From the cell containing the given text, extract its center point as [x, y] coordinate. 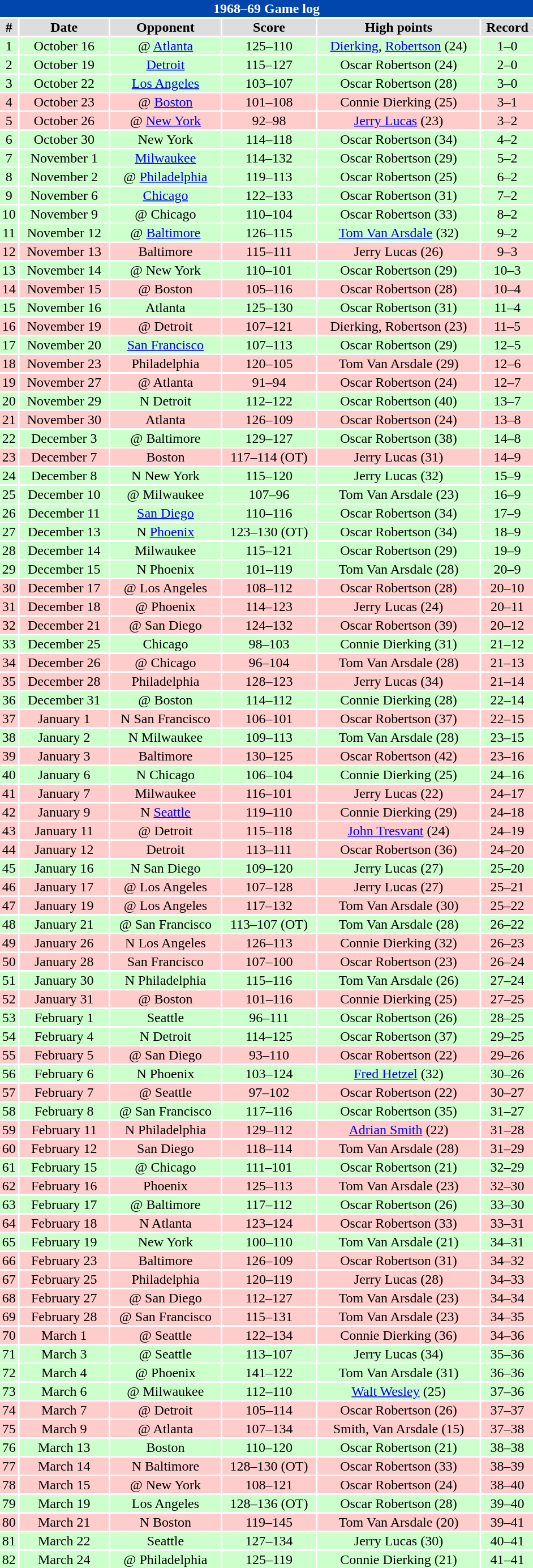
Connie Dierking (28) [398, 700]
N Chicago [165, 775]
107–121 [269, 326]
98–103 [269, 644]
December 15 [65, 569]
October 23 [65, 102]
39 [9, 756]
February 18 [65, 1223]
November 9 [65, 214]
29–26 [507, 1055]
113–107 [269, 1354]
Fred Hetzel (32) [398, 1074]
128–136 (OT) [269, 1503]
9 [9, 195]
38 [9, 737]
57 [9, 1092]
Tom Van Arsdale (29) [398, 364]
February 28 [65, 1317]
37–36 [507, 1391]
November 27 [65, 382]
Oscar Robertson (35) [398, 1111]
110–101 [269, 270]
41 [9, 793]
November 23 [65, 364]
117–132 [269, 905]
130–125 [269, 756]
December 14 [65, 550]
108–121 [269, 1485]
101–108 [269, 102]
30–26 [507, 1074]
19–9 [507, 550]
113–107 (OT) [269, 924]
Oscar Robertson (38) [398, 438]
December 25 [65, 644]
John Tresvant (24) [398, 831]
14–9 [507, 457]
97–102 [269, 1092]
68 [9, 1298]
77 [9, 1466]
35 [9, 681]
32–29 [507, 1167]
16 [9, 326]
106–104 [269, 775]
February 6 [65, 1074]
110–104 [269, 214]
62 [9, 1186]
25–21 [507, 887]
N Baltimore [165, 1466]
129–112 [269, 1130]
6–2 [507, 177]
Jerry Lucas (26) [398, 251]
24–16 [507, 775]
October 26 [65, 121]
Jerry Lucas (24) [398, 606]
February 7 [65, 1092]
15–9 [507, 476]
14 [9, 289]
117–114 (OT) [269, 457]
34–32 [507, 1261]
27–24 [507, 980]
42 [9, 812]
26–23 [507, 943]
115–127 [269, 65]
115–111 [269, 251]
February 1 [65, 1018]
128–123 [269, 681]
103–107 [269, 83]
34–36 [507, 1335]
February 17 [65, 1204]
59 [9, 1130]
10–3 [507, 270]
4–2 [507, 139]
26–22 [507, 924]
January 3 [65, 756]
107–100 [269, 962]
January 2 [65, 737]
1 [9, 46]
N Seattle [165, 812]
January 31 [65, 999]
1968–69 Game log [266, 8]
Walt Wesley (25) [398, 1391]
March 7 [65, 1410]
March 6 [65, 1391]
33 [9, 644]
12 [9, 251]
114–125 [269, 1036]
February 11 [65, 1130]
56 [9, 1074]
28 [9, 550]
2 [9, 65]
28–25 [507, 1018]
3–0 [507, 83]
112–127 [269, 1298]
125–113 [269, 1186]
December 28 [65, 681]
141–122 [269, 1373]
Oscar Robertson (40) [398, 401]
Jerry Lucas (30) [398, 1541]
55 [9, 1055]
Jerry Lucas (32) [398, 476]
127–134 [269, 1541]
January 19 [65, 905]
53 [9, 1018]
13–7 [507, 401]
7 [9, 158]
69 [9, 1317]
52 [9, 999]
February 5 [65, 1055]
36–36 [507, 1373]
January 11 [65, 831]
36 [9, 700]
February 15 [65, 1167]
16–9 [507, 494]
Connie Dierking (32) [398, 943]
15 [9, 307]
125–110 [269, 46]
120–119 [269, 1279]
48 [9, 924]
N Los Angeles [165, 943]
31–29 [507, 1148]
November 20 [65, 345]
41–41 [507, 1560]
116–101 [269, 793]
49 [9, 943]
39–40 [507, 1503]
5–2 [507, 158]
9–3 [507, 251]
20 [9, 401]
Connie Dierking (36) [398, 1335]
115–116 [269, 980]
8 [9, 177]
6 [9, 139]
101–119 [269, 569]
Oscar Robertson (36) [398, 849]
February 19 [65, 1242]
9–2 [507, 233]
34 [9, 663]
128–130 (OT) [269, 1466]
30 [9, 588]
24–18 [507, 812]
12–5 [507, 345]
Record [507, 27]
December 17 [65, 588]
34–33 [507, 1279]
N Milwaukee [165, 737]
January 7 [65, 793]
Connie Dierking (21) [398, 1560]
91–94 [269, 382]
February 25 [65, 1279]
75 [9, 1429]
115–118 [269, 831]
122–134 [269, 1335]
March 21 [65, 1522]
21–14 [507, 681]
40–41 [507, 1541]
December 3 [65, 438]
72 [9, 1373]
64 [9, 1223]
122–133 [269, 195]
125–130 [269, 307]
123–130 (OT) [269, 532]
24–19 [507, 831]
124–132 [269, 625]
8–2 [507, 214]
32–30 [507, 1186]
4 [9, 102]
February 4 [65, 1036]
31 [9, 606]
December 7 [65, 457]
November 29 [65, 401]
30–27 [507, 1092]
18 [9, 364]
3 [9, 83]
Oscar Robertson (39) [398, 625]
43 [9, 831]
November 16 [65, 307]
60 [9, 1148]
34–34 [507, 1298]
March 13 [65, 1447]
38–39 [507, 1466]
114–118 [269, 139]
79 [9, 1503]
Oscar Robertson (25) [398, 177]
March 4 [65, 1373]
37 [9, 719]
29 [9, 569]
76 [9, 1447]
N San Diego [165, 868]
Dierking, Robertson (23) [398, 326]
March 22 [65, 1541]
125–119 [269, 1560]
December 18 [65, 606]
126–113 [269, 943]
32 [9, 625]
November 15 [65, 289]
December 13 [65, 532]
33–31 [507, 1223]
119–145 [269, 1522]
20–9 [507, 569]
101–116 [269, 999]
126–115 [269, 233]
63 [9, 1204]
Score [269, 27]
93–110 [269, 1055]
N Atlanta [165, 1223]
23 [9, 457]
Tom Van Arsdale (26) [398, 980]
Tom Van Arsdale (20) [398, 1522]
123–124 [269, 1223]
119–110 [269, 812]
110–120 [269, 1447]
Date [65, 27]
38–38 [507, 1447]
106–101 [269, 719]
10 [9, 214]
80 [9, 1522]
109–113 [269, 737]
31–28 [507, 1130]
Adrian Smith (22) [398, 1130]
51 [9, 980]
High points [398, 27]
March 14 [65, 1466]
65 [9, 1242]
December 21 [65, 625]
113–111 [269, 849]
November 30 [65, 420]
73 [9, 1391]
March 9 [65, 1429]
74 [9, 1410]
17–9 [507, 513]
Tom Van Arsdale (31) [398, 1373]
3–1 [507, 102]
20–11 [507, 606]
December 8 [65, 476]
January 30 [65, 980]
22–14 [507, 700]
3–2 [507, 121]
120–105 [269, 364]
54 [9, 1036]
105–114 [269, 1410]
Oscar Robertson (23) [398, 962]
22 [9, 438]
107–113 [269, 345]
37–38 [507, 1429]
Opponent [165, 27]
5 [9, 121]
12–6 [507, 364]
66 [9, 1261]
December 31 [65, 700]
October 16 [65, 46]
50 [9, 962]
October 19 [65, 65]
29–25 [507, 1036]
37–37 [507, 1410]
February 16 [65, 1186]
112–110 [269, 1391]
25–22 [507, 905]
March 3 [65, 1354]
26–24 [507, 962]
December 10 [65, 494]
N New York [165, 476]
January 17 [65, 887]
March 1 [65, 1335]
19 [9, 382]
23–15 [507, 737]
40 [9, 775]
13–8 [507, 420]
Connie Dierking (31) [398, 644]
13 [9, 270]
Jerry Lucas (31) [398, 457]
January 26 [65, 943]
7–2 [507, 195]
11–5 [507, 326]
1–0 [507, 46]
119–113 [269, 177]
October 22 [65, 83]
67 [9, 1279]
January 12 [65, 849]
34–31 [507, 1242]
Jerry Lucas (22) [398, 793]
January 9 [65, 812]
96–111 [269, 1018]
110–116 [269, 513]
20–10 [507, 588]
# [9, 27]
December 26 [65, 663]
November 2 [65, 177]
March 15 [65, 1485]
November 13 [65, 251]
117–116 [269, 1111]
24–17 [507, 793]
105–116 [269, 289]
81 [9, 1541]
November 6 [65, 195]
107–96 [269, 494]
Jerry Lucas (23) [398, 121]
44 [9, 849]
Tom Van Arsdale (30) [398, 905]
25 [9, 494]
45 [9, 868]
112–122 [269, 401]
35–36 [507, 1354]
82 [9, 1560]
109–120 [269, 868]
Oscar Robertson (42) [398, 756]
February 27 [65, 1298]
March 24 [65, 1560]
114–132 [269, 158]
Connie Dierking (29) [398, 812]
February 12 [65, 1148]
58 [9, 1111]
96–104 [269, 663]
January 6 [65, 775]
115–120 [269, 476]
Phoenix [165, 1186]
November 12 [65, 233]
12–7 [507, 382]
21–12 [507, 644]
Tom Van Arsdale (21) [398, 1242]
46 [9, 887]
January 16 [65, 868]
December 11 [65, 513]
November 19 [65, 326]
11 [9, 233]
107–128 [269, 887]
103–124 [269, 1074]
22–15 [507, 719]
26 [9, 513]
111–101 [269, 1167]
129–127 [269, 438]
2–0 [507, 65]
25–20 [507, 868]
February 8 [65, 1111]
November 14 [65, 270]
November 1 [65, 158]
115–131 [269, 1317]
Jerry Lucas (28) [398, 1279]
23–16 [507, 756]
39–41 [507, 1522]
24–20 [507, 849]
71 [9, 1354]
11–4 [507, 307]
24 [9, 476]
117–112 [269, 1204]
October 30 [65, 139]
70 [9, 1335]
118–114 [269, 1148]
January 21 [65, 924]
100–110 [269, 1242]
38–40 [507, 1485]
78 [9, 1485]
33–30 [507, 1204]
N Boston [165, 1522]
Tom Van Arsdale (32) [398, 233]
Smith, Van Arsdale (15) [398, 1429]
17 [9, 345]
18–9 [507, 532]
14–8 [507, 438]
108–112 [269, 588]
21–13 [507, 663]
114–123 [269, 606]
115–121 [269, 550]
20–12 [507, 625]
January 28 [65, 962]
34–35 [507, 1317]
107–134 [269, 1429]
January 1 [65, 719]
92–98 [269, 121]
114–112 [269, 700]
61 [9, 1167]
21 [9, 420]
N San Francisco [165, 719]
February 23 [65, 1261]
47 [9, 905]
10–4 [507, 289]
27–25 [507, 999]
27 [9, 532]
Dierking, Robertson (24) [398, 46]
March 19 [65, 1503]
31–27 [507, 1111]
